Detect which cell encompasses the target text, then output its [X, Y] center coordinate. 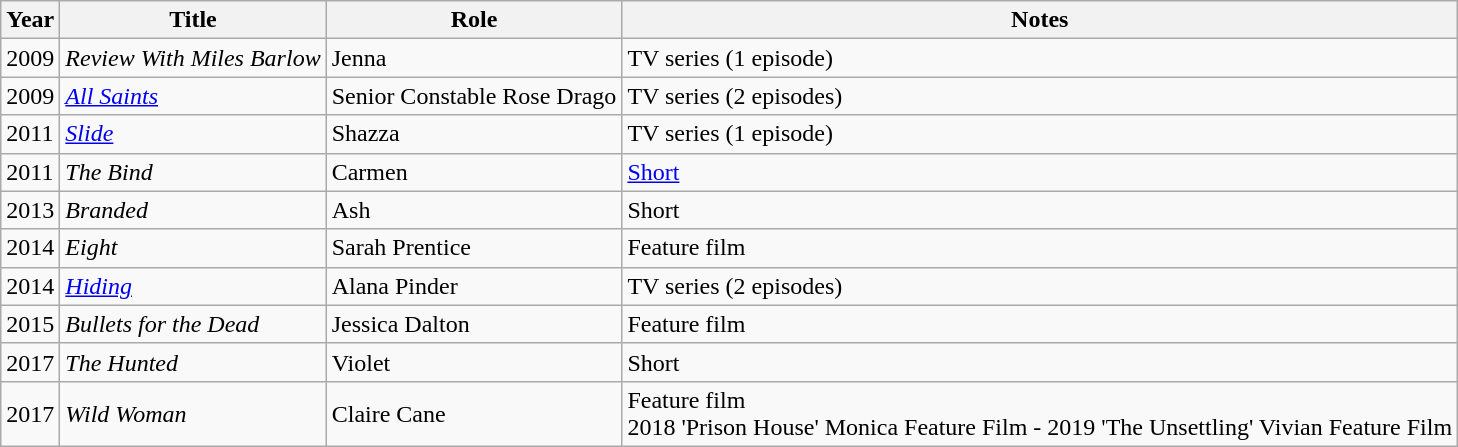
Branded [193, 210]
The Bind [193, 172]
Alana Pinder [474, 286]
Review With Miles Barlow [193, 58]
Sarah Prentice [474, 248]
2015 [30, 324]
Violet [474, 362]
Claire Cane [474, 414]
Jessica Dalton [474, 324]
Jenna [474, 58]
Hiding [193, 286]
Shazza [474, 134]
Slide [193, 134]
Eight [193, 248]
Year [30, 20]
2013 [30, 210]
Bullets for the Dead [193, 324]
Wild Woman [193, 414]
Role [474, 20]
Notes [1040, 20]
Carmen [474, 172]
Ash [474, 210]
The Hunted [193, 362]
Title [193, 20]
All Saints [193, 96]
Feature film2018 'Prison House' Monica Feature Film - 2019 'The Unsettling' Vivian Feature Film [1040, 414]
Senior Constable Rose Drago [474, 96]
